Locate the cell with the specified text and output its (x, y) center coordinate. 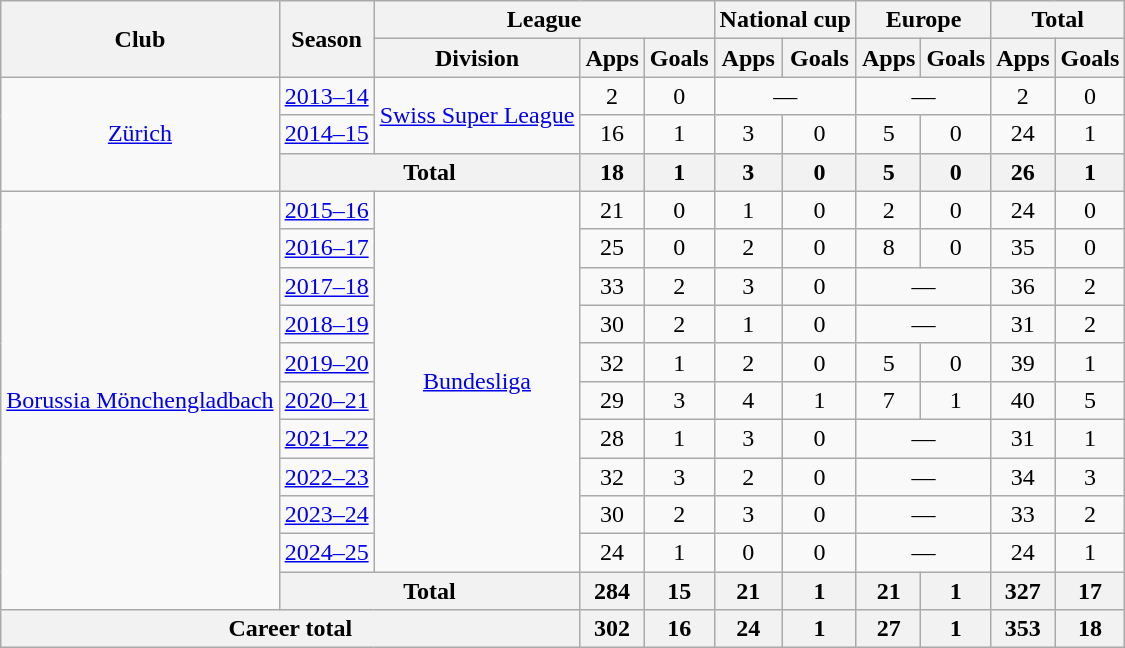
2021–22 (326, 438)
2016–17 (326, 248)
39 (1023, 362)
2015–16 (326, 210)
2019–20 (326, 362)
Career total (290, 629)
353 (1023, 629)
Borussia Mönchengladbach (140, 400)
Zürich (140, 134)
34 (1023, 477)
Season (326, 39)
Club (140, 39)
2022–23 (326, 477)
League (544, 20)
17 (1090, 591)
Swiss Super League (477, 115)
Division (477, 58)
27 (888, 629)
36 (1023, 286)
29 (612, 400)
Bundesliga (477, 382)
15 (679, 591)
2023–24 (326, 515)
4 (748, 400)
327 (1023, 591)
302 (612, 629)
2014–15 (326, 134)
2018–19 (326, 324)
2013–14 (326, 96)
26 (1023, 172)
28 (612, 438)
Europe (923, 20)
National cup (785, 20)
2020–21 (326, 400)
2024–25 (326, 553)
2017–18 (326, 286)
8 (888, 248)
7 (888, 400)
40 (1023, 400)
25 (612, 248)
35 (1023, 248)
284 (612, 591)
